Output the (x, y) coordinate of the center of the cell containing the given text.  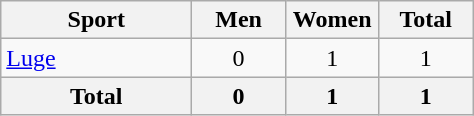
Sport (96, 20)
Men (239, 20)
Luge (96, 58)
Women (332, 20)
